For the text-containing cell, return its midpoint in (X, Y) coordinate format. 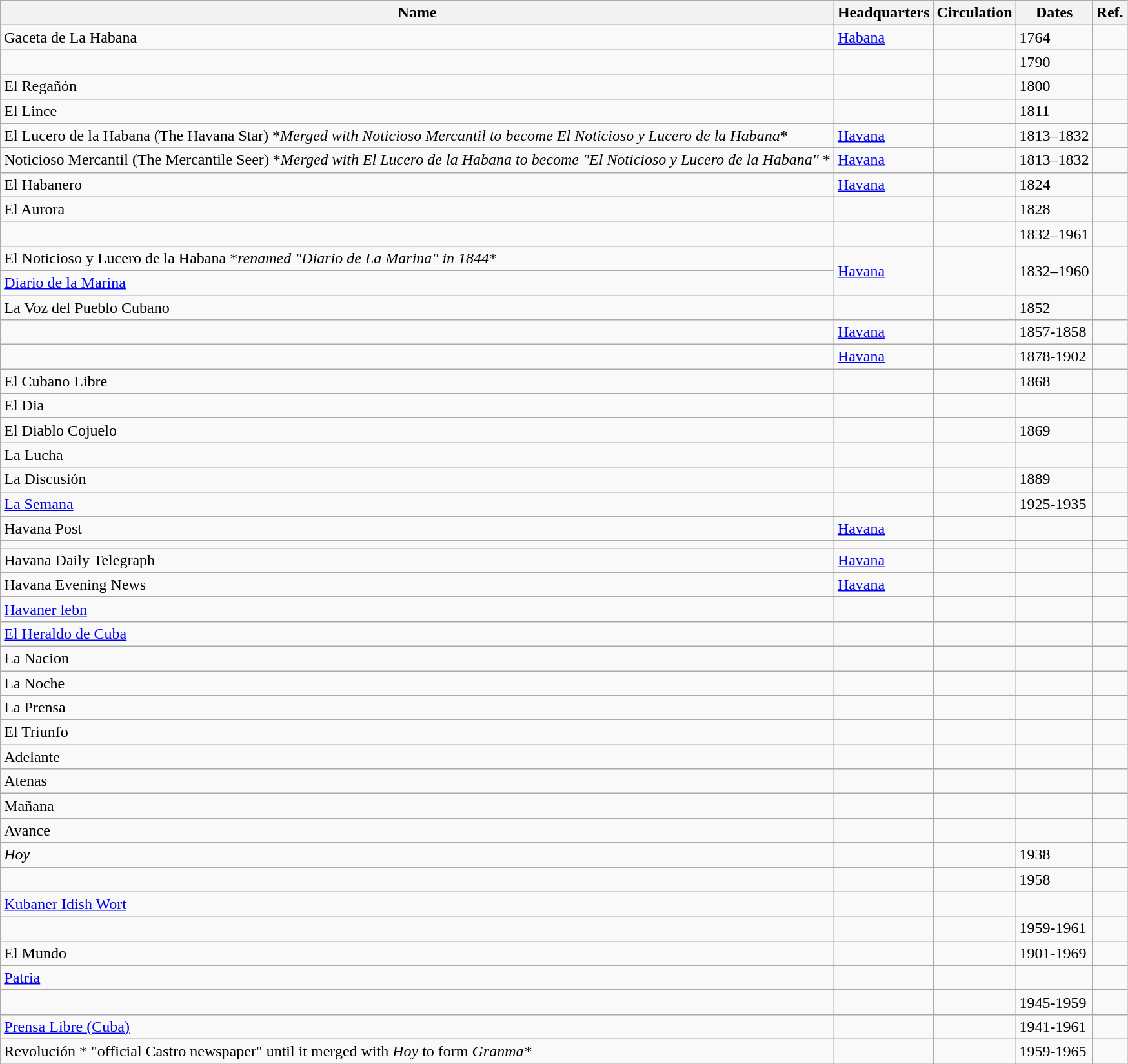
1828 (1054, 209)
La Prensa (418, 708)
1790 (1054, 62)
El Diablo Cojuelo (418, 430)
Avance (418, 830)
Adelante (418, 757)
Havaner lebn (418, 609)
Diario de la Marina (418, 283)
1868 (1054, 381)
Atenas (418, 781)
1925-1935 (1054, 504)
Havana Post (418, 528)
La Lucha (418, 455)
Kubaner Idish Wort (418, 904)
1889 (1054, 479)
1832–1961 (1054, 234)
El Regañón (418, 86)
1811 (1054, 111)
La Nacion (418, 658)
1857-1858 (1054, 332)
El Habanero (418, 185)
1959-1965 (1054, 1051)
Name (418, 13)
Gaceta de La Habana (418, 37)
El Triunfo (418, 732)
Circulation (974, 13)
Ref. (1110, 13)
1959-1961 (1054, 928)
El Lucero de la Habana (The Havana Star) *Merged with Noticioso Mercantil to become El Noticioso y Lucero de la Habana* (418, 136)
Mañana (418, 806)
La Noche (418, 683)
La Discusión (418, 479)
1832–1960 (1054, 270)
Havana Evening News (418, 585)
Revolución * "official Castro newspaper" until it merged with Hoy to form Granma* (418, 1051)
Patria (418, 978)
1764 (1054, 37)
1800 (1054, 86)
1938 (1054, 855)
1901-1969 (1054, 953)
1852 (1054, 308)
Dates (1054, 13)
1941-1961 (1054, 1027)
El Dia (418, 406)
El Lince (418, 111)
1878-1902 (1054, 357)
El Heraldo de Cuba (418, 634)
Prensa Libre (Cuba) (418, 1027)
El Cubano Libre (418, 381)
La Semana (418, 504)
Noticioso Mercantil (The Mercantile Seer) *Merged with El Lucero de la Habana to become "El Noticioso y Lucero de la Habana" * (418, 160)
La Voz del Pueblo Cubano (418, 308)
El Mundo (418, 953)
El Noticioso y Lucero de la Habana *renamed "Diario de La Marina" in 1844* (418, 258)
1945-1959 (1054, 1002)
1958 (1054, 879)
Hoy (418, 855)
Headquarters (883, 13)
Havana Daily Telegraph (418, 560)
1869 (1054, 430)
1824 (1054, 185)
El Aurora (418, 209)
Habana (883, 37)
